Scan for the cell matching the given text and deliver its (x, y) coordinate at center. 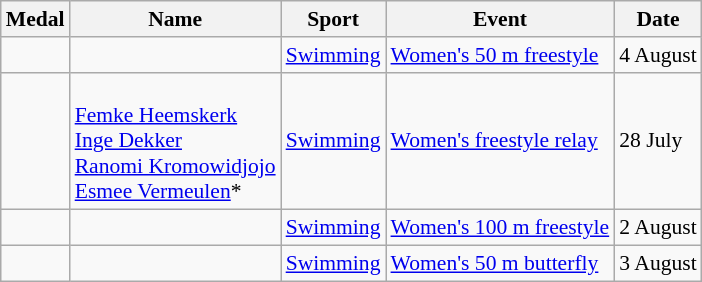
2 August (658, 228)
Date (658, 19)
Name (176, 19)
Women's freestyle relay (500, 141)
Femke HeemskerkInge DekkerRanomi KromowidjojoEsmee Vermeulen* (176, 141)
4 August (658, 55)
Women's 50 m freestyle (500, 55)
Sport (334, 19)
Event (500, 19)
Women's 50 m butterfly (500, 264)
Medal (36, 19)
Women's 100 m freestyle (500, 228)
3 August (658, 264)
28 July (658, 141)
